Locate the cell with the specified text and output its [X, Y] center coordinate. 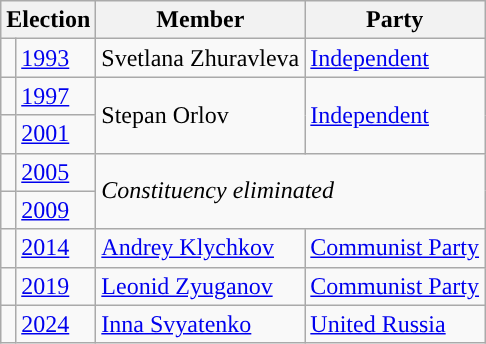
Leonid Zyuganov [200, 286]
Constituency eliminated [290, 191]
Inna Svyatenko [200, 324]
2024 [56, 324]
Election [48, 20]
1997 [56, 96]
Stepan Orlov [200, 115]
United Russia [395, 324]
1993 [56, 58]
Party [395, 20]
Andrey Klychkov [200, 248]
2009 [56, 210]
2001 [56, 134]
2014 [56, 248]
Member [200, 20]
Svetlana Zhuravleva [200, 58]
2019 [56, 286]
2005 [56, 172]
